Identify which cell holds the provided text, then report its (X, Y) central coordinate. 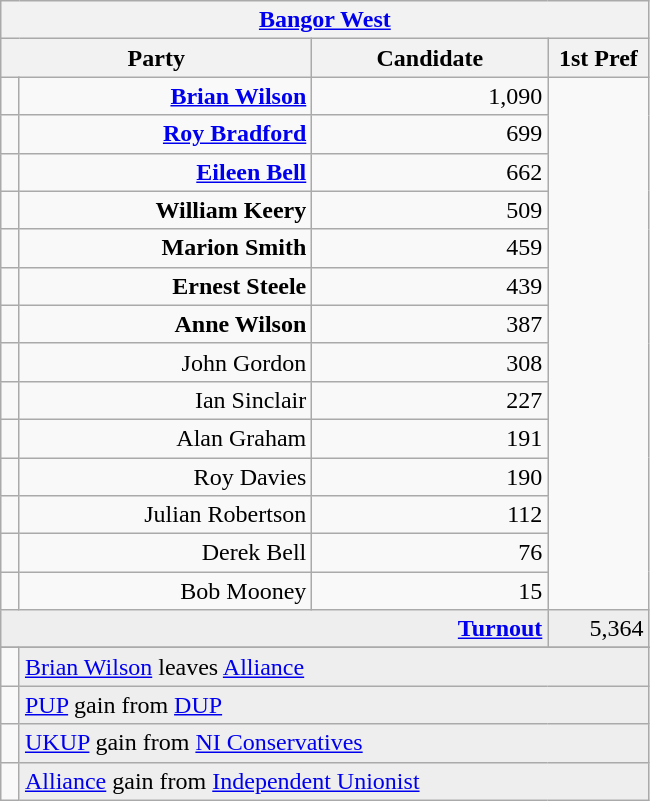
Brian Wilson (165, 96)
Alan Graham (165, 438)
190 (430, 477)
509 (430, 210)
Bob Mooney (165, 591)
1,090 (430, 96)
699 (430, 134)
Anne Wilson (165, 324)
John Gordon (165, 362)
William Keery (165, 210)
Eileen Bell (165, 172)
439 (430, 286)
191 (430, 438)
459 (430, 248)
5,364 (598, 629)
387 (430, 324)
UKUP gain from NI Conservatives (334, 743)
Ian Sinclair (165, 400)
308 (430, 362)
112 (430, 515)
Alliance gain from Independent Unionist (334, 781)
Bangor West (325, 20)
227 (430, 400)
Roy Bradford (165, 134)
Julian Robertson (165, 515)
662 (430, 172)
76 (430, 553)
15 (430, 591)
Party (156, 58)
Brian Wilson leaves Alliance (334, 667)
PUP gain from DUP (334, 705)
1st Pref (598, 58)
Marion Smith (165, 248)
Roy Davies (165, 477)
Ernest Steele (165, 286)
Candidate (430, 58)
Derek Bell (165, 553)
Turnout (274, 629)
